Provide the (X, Y) coordinate of the cell's center where the given text is located.  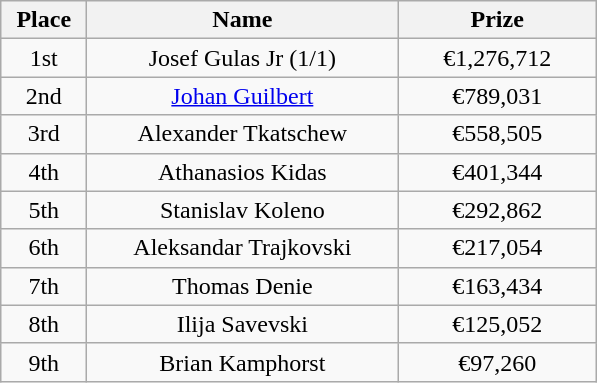
€217,054 (498, 248)
€558,505 (498, 134)
Josef Gulas Jr (1/1) (242, 58)
€292,862 (498, 210)
Place (44, 20)
Name (242, 20)
Stanislav Koleno (242, 210)
Alexander Tkatschew (242, 134)
7th (44, 286)
9th (44, 362)
€789,031 (498, 96)
€125,052 (498, 324)
Johan Guilbert (242, 96)
Ilija Savevski (242, 324)
6th (44, 248)
1st (44, 58)
2nd (44, 96)
Aleksandar Trajkovski (242, 248)
5th (44, 210)
Prize (498, 20)
Thomas Denie (242, 286)
Brian Kamphorst (242, 362)
4th (44, 172)
€97,260 (498, 362)
8th (44, 324)
3rd (44, 134)
€401,344 (498, 172)
€1,276,712 (498, 58)
Athanasios Kidas (242, 172)
€163,434 (498, 286)
